Return [X, Y] of the center of cell containing provided text 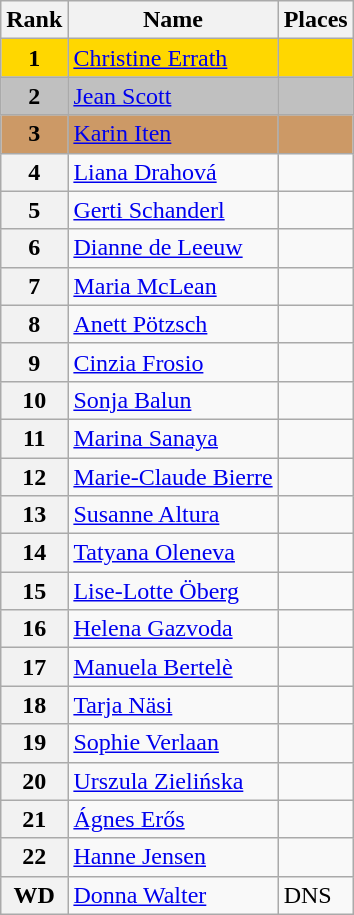
Liana Drahová [173, 172]
14 [34, 553]
15 [34, 591]
13 [34, 515]
9 [34, 362]
Hanne Jensen [173, 857]
11 [34, 438]
1 [34, 58]
DNS [316, 895]
21 [34, 819]
12 [34, 477]
Karin Iten [173, 134]
Dianne de Leeuw [173, 248]
Sonja Balun [173, 400]
4 [34, 172]
20 [34, 781]
Manuela Bertelè [173, 667]
Susanne Altura [173, 515]
Sophie Verlaan [173, 743]
6 [34, 248]
2 [34, 96]
Christine Errath [173, 58]
7 [34, 286]
Anett Pötzsch [173, 324]
10 [34, 400]
3 [34, 134]
Tarja Näsi [173, 705]
19 [34, 743]
8 [34, 324]
18 [34, 705]
Jean Scott [173, 96]
Ágnes Erős [173, 819]
Marie-Claude Bierre [173, 477]
17 [34, 667]
16 [34, 629]
WD [34, 895]
Helena Gazvoda [173, 629]
Tatyana Oleneva [173, 553]
Maria McLean [173, 286]
Cinzia Frosio [173, 362]
Rank [34, 20]
Donna Walter [173, 895]
Urszula Zielińska [173, 781]
5 [34, 210]
Gerti Schanderl [173, 210]
Places [316, 20]
Marina Sanaya [173, 438]
22 [34, 857]
Name [173, 20]
Lise-Lotte Öberg [173, 591]
